Identify which cell holds the provided text, then report its [X, Y] central coordinate. 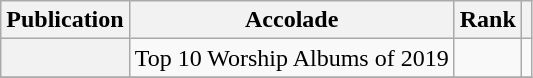
Accolade [292, 20]
Publication [65, 20]
Top 10 Worship Albums of 2019 [292, 58]
Rank [488, 20]
